Provide the [x, y] coordinate of the cell's center where the given text is located.  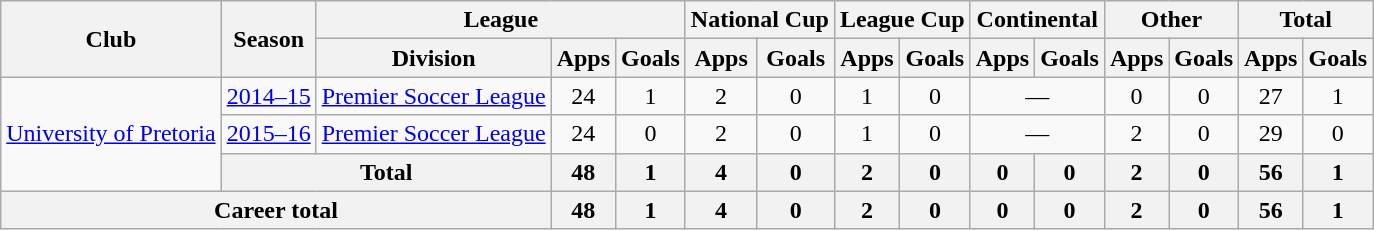
2014–15 [268, 96]
27 [1271, 96]
Club [111, 39]
Career total [276, 210]
2015–16 [268, 134]
Other [1171, 20]
University of Pretoria [111, 134]
League Cup [902, 20]
29 [1271, 134]
National Cup [760, 20]
Season [268, 39]
Continental [1037, 20]
Division [434, 58]
League [500, 20]
